Pinpoint the cell where the given text exists, returning its (x, y) midpoint coordinate. 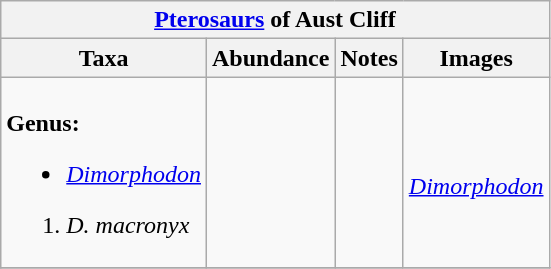
Notes (369, 58)
Dimorphodon (476, 172)
Taxa (104, 58)
Abundance (270, 58)
Genus:DimorphodonD. macronyx (104, 172)
Pterosaurs of Aust Cliff (275, 20)
Images (476, 58)
